Return the [x, y] coordinate for the center point of the cell that contains the specified text.  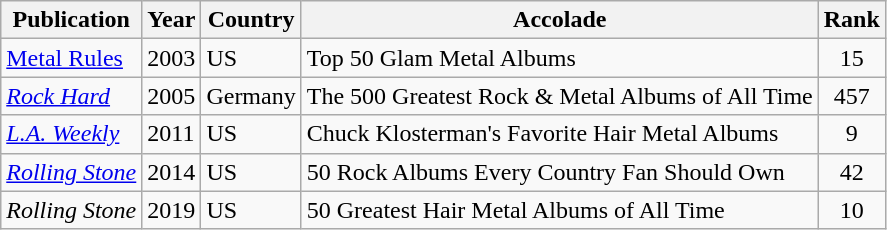
The 500 Greatest Rock & Metal Albums of All Time [560, 96]
Rock Hard [72, 96]
15 [852, 58]
L.A. Weekly [72, 134]
2014 [172, 172]
Year [172, 20]
50 Rock Albums Every Country Fan Should Own [560, 172]
2005 [172, 96]
42 [852, 172]
10 [852, 210]
9 [852, 134]
Publication [72, 20]
Top 50 Glam Metal Albums [560, 58]
Metal Rules [72, 58]
457 [852, 96]
2011 [172, 134]
Chuck Klosterman's Favorite Hair Metal Albums [560, 134]
2003 [172, 58]
Accolade [560, 20]
Country [251, 20]
Germany [251, 96]
2019 [172, 210]
Rank [852, 20]
50 Greatest Hair Metal Albums of All Time [560, 210]
